Find where the given text appears and provide that cell's center as [x, y] coordinate. 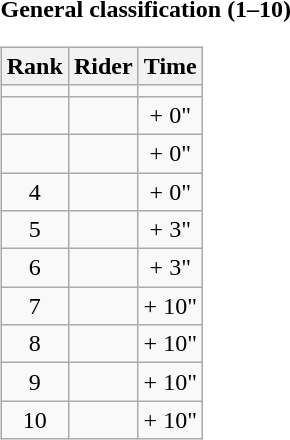
6 [34, 268]
Rank [34, 66]
5 [34, 230]
7 [34, 306]
Time [170, 66]
8 [34, 344]
10 [34, 420]
Rider [103, 66]
9 [34, 382]
4 [34, 191]
